Provide the (X, Y) coordinate of the cell's center where the given text is located.  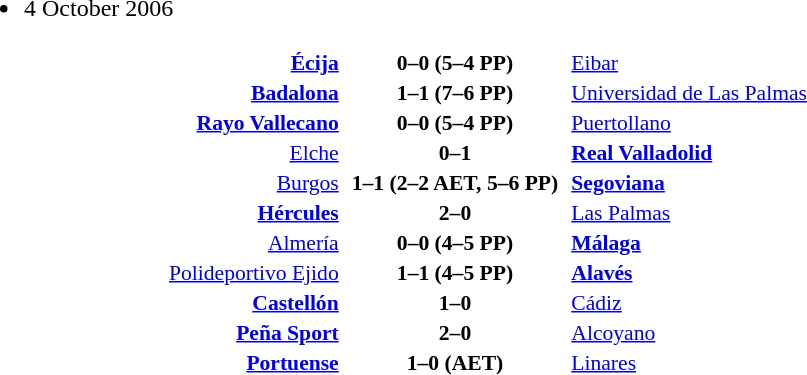
1–0 (456, 302)
1–1 (4–5 PP) (456, 272)
0–1 (456, 152)
0–0 (4–5 PP) (456, 242)
1–1 (7–6 PP) (456, 92)
1–1 (2–2 AET, 5–6 PP) (456, 182)
